Capture the cell that displays the provided text and extract its (x, y) central coordinate. 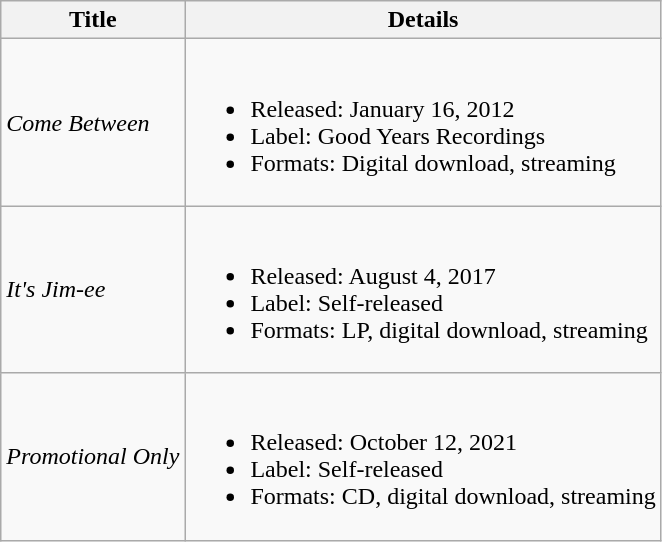
It's Jim-ee (93, 290)
Released: January 16, 2012Label: Good Years RecordingsFormats: Digital download, streaming (423, 122)
Details (423, 20)
Released: August 4, 2017Label: Self-releasedFormats: LP, digital download, streaming (423, 290)
Come Between (93, 122)
Released: October 12, 2021Label: Self-releasedFormats: CD, digital download, streaming (423, 456)
Promotional Only (93, 456)
Title (93, 20)
